Locate the cell with the specified text and output its (x, y) center coordinate. 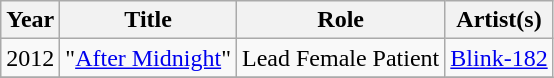
Year (30, 20)
"After Midnight" (148, 58)
Title (148, 20)
Lead Female Patient (340, 58)
Role (340, 20)
Artist(s) (499, 20)
Blink-182 (499, 58)
2012 (30, 58)
